Output the [X, Y] coordinate of the center of the cell containing the given text.  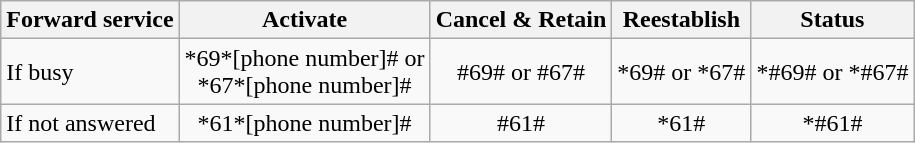
Forward service [90, 20]
#61# [521, 123]
*61# [682, 123]
Reestablish [682, 20]
*61*[phone number]# [304, 123]
#69# or #67# [521, 72]
Status [832, 20]
*#69# or *#67# [832, 72]
If not answered [90, 123]
If busy [90, 72]
*#61# [832, 123]
Activate [304, 20]
*69# or *67# [682, 72]
*69*[phone number]# or*67*[phone number]# [304, 72]
Cancel & Retain [521, 20]
